Locate the cell with the specified text and output its (x, y) center coordinate. 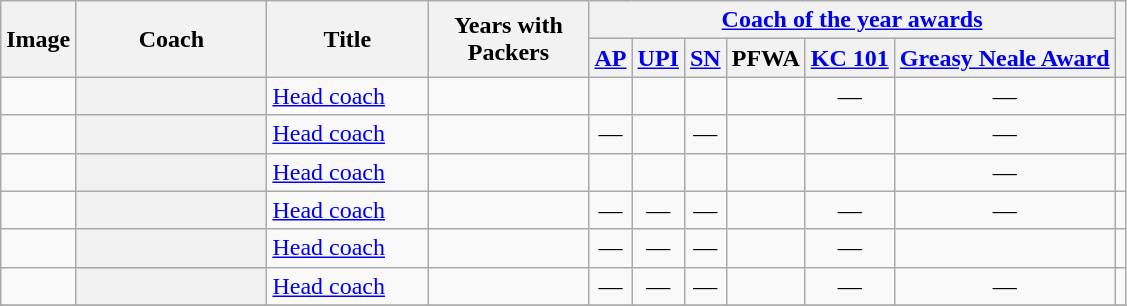
Image (38, 39)
SN (705, 58)
KC 101 (850, 58)
Years with Packers (508, 39)
Coach (172, 39)
AP (610, 58)
Coach of the year awards (852, 20)
PFWA (766, 58)
Greasy Neale Award (1004, 58)
Title (348, 39)
UPI (658, 58)
